Return the [x, y] coordinate for the center point of the cell that contains the specified text.  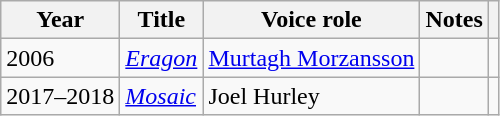
2017–2018 [60, 96]
Notes [454, 20]
Year [60, 20]
Joel Hurley [312, 96]
Voice role [312, 20]
Murtagh Morzansson [312, 58]
2006 [60, 58]
Title [162, 20]
Eragon [162, 58]
Mosaic [162, 96]
